From the cell containing the given text, extract its center point as [X, Y] coordinate. 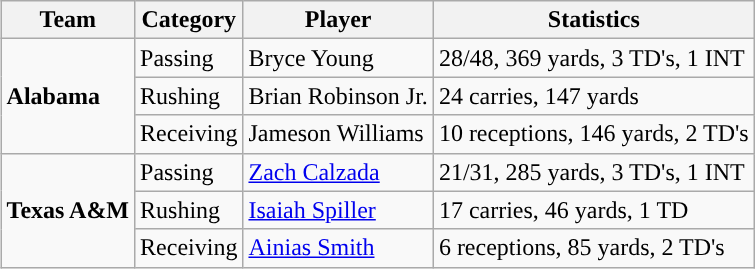
Isaiah Spiller [338, 210]
Texas A&M [68, 210]
21/31, 285 yards, 3 TD's, 1 INT [594, 172]
24 carries, 147 yards [594, 96]
Ainias Smith [338, 248]
17 carries, 46 yards, 1 TD [594, 210]
6 receptions, 85 yards, 2 TD's [594, 248]
Category [189, 20]
28/48, 369 yards, 3 TD's, 1 INT [594, 58]
Zach Calzada [338, 172]
10 receptions, 146 yards, 2 TD's [594, 134]
Bryce Young [338, 58]
Player [338, 20]
Statistics [594, 20]
Team [68, 20]
Brian Robinson Jr. [338, 96]
Alabama [68, 96]
Jameson Williams [338, 134]
